Return (x, y) of the center of cell containing provided text 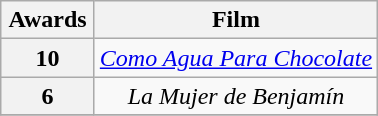
10 (48, 58)
La Mujer de Benjamín (236, 96)
Como Agua Para Chocolate (236, 58)
Film (236, 20)
6 (48, 96)
Awards (48, 20)
